Determine the (x, y) coordinate at the center of the cell enclosing the given text.  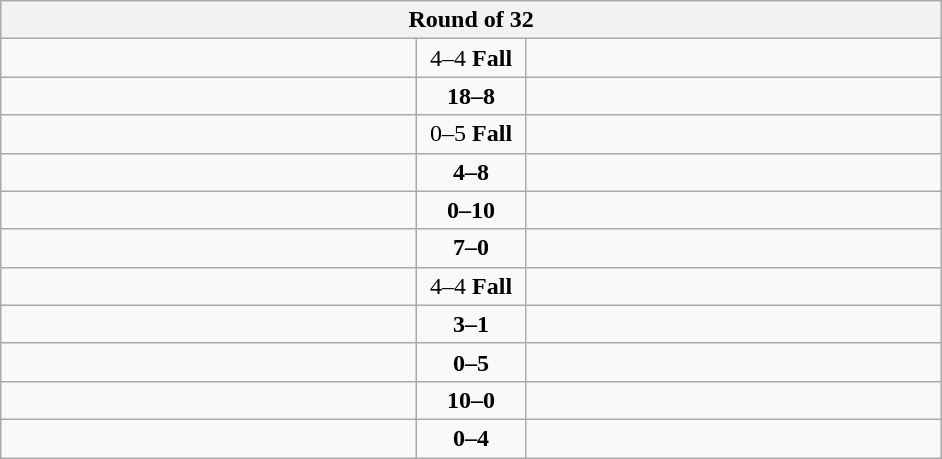
Round of 32 (472, 20)
7–0 (472, 248)
0–5 Fall (472, 134)
0–4 (472, 438)
10–0 (472, 400)
3–1 (472, 324)
18–8 (472, 96)
0–10 (472, 210)
0–5 (472, 362)
4–8 (472, 172)
